Return [X, Y] of the center of cell containing provided text 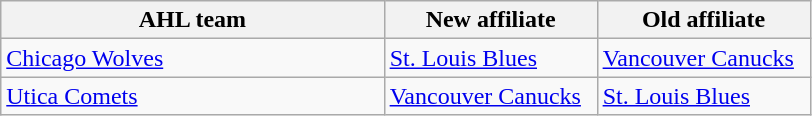
Old affiliate [704, 20]
AHL team [192, 20]
New affiliate [490, 20]
Chicago Wolves [192, 58]
Utica Comets [192, 96]
